Provide the [X, Y] coordinate of the cell's center where the given text is located.  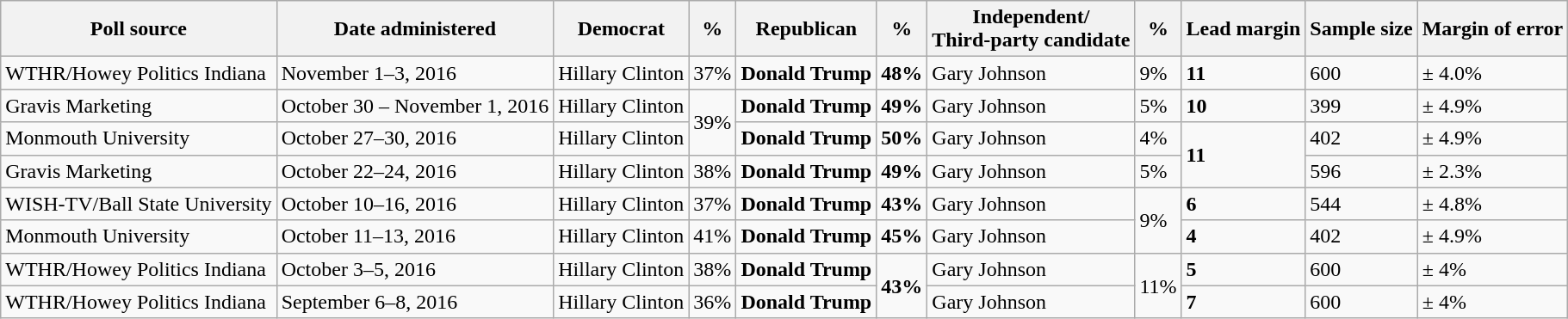
4% [1158, 138]
10 [1243, 106]
5 [1243, 269]
36% [713, 302]
Lead margin [1243, 29]
6 [1243, 204]
November 1–3, 2016 [415, 73]
October 11–13, 2016 [415, 236]
7 [1243, 302]
± 4.8% [1493, 204]
48% [902, 73]
50% [902, 138]
Independent/Third-party candidate [1032, 29]
October 27–30, 2016 [415, 138]
October 22–24, 2016 [415, 171]
11% [1158, 285]
WISH-TV/Ball State University [139, 204]
Republican [806, 29]
Margin of error [1493, 29]
544 [1361, 204]
4 [1243, 236]
45% [902, 236]
October 10–16, 2016 [415, 204]
Poll source [139, 29]
Democrat [622, 29]
399 [1361, 106]
September 6–8, 2016 [415, 302]
Date administered [415, 29]
39% [713, 122]
October 3–5, 2016 [415, 269]
± 2.3% [1493, 171]
Sample size [1361, 29]
596 [1361, 171]
± 4.0% [1493, 73]
October 30 – November 1, 2016 [415, 106]
41% [713, 236]
